Extract the (X, Y) coordinate from the center of the cell holding the provided text.  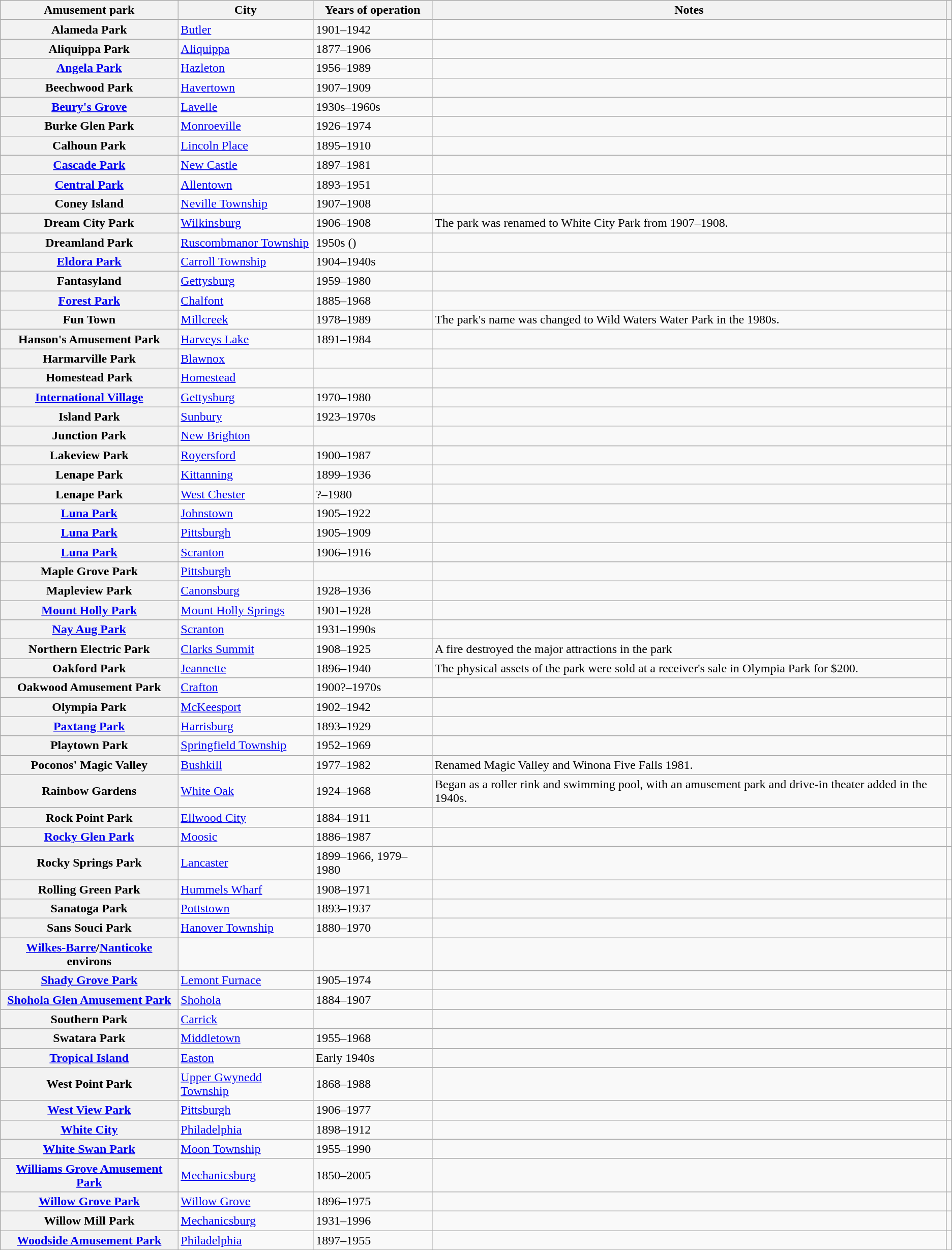
Poconos' Magic Valley (90, 765)
Eldora Park (90, 262)
White City (90, 1129)
Havertown (246, 87)
Maple Grove Park (90, 572)
Carrick (246, 1019)
1931–1996 (373, 1221)
Coney Island (90, 203)
1901–1942 (373, 29)
City (246, 10)
Amusement park (90, 10)
1955–1968 (373, 1038)
Bushkill (246, 765)
West View Park (90, 1110)
1928–1936 (373, 591)
1850–2005 (373, 1175)
1908–1925 (373, 649)
1908–1971 (373, 889)
1977–1982 (373, 765)
1900–1987 (373, 455)
1884–1907 (373, 1000)
Tropical Island (90, 1058)
1886–1987 (373, 837)
Burke Glen Park (90, 126)
Sans Souci Park (90, 928)
Wilkes-Barre/Nanticoke environs (90, 954)
1901–1928 (373, 610)
Willow Mill Park (90, 1221)
1900?–1970s (373, 688)
Upper Gwynedd Township (246, 1084)
Beechwood Park (90, 87)
Shohola Glen Amusement Park (90, 1000)
1880–1970 (373, 928)
Aliquippa (246, 49)
Royersford (246, 455)
1868–1988 (373, 1084)
Nay Aug Park (90, 630)
Willow Grove (246, 1201)
1897–1981 (373, 165)
1905–1922 (373, 513)
1931–1990s (373, 630)
Mount Holly Springs (246, 610)
Renamed Magic Valley and Winona Five Falls 1981. (690, 765)
1906–1908 (373, 223)
Began as a roller rink and swimming pool, with an amusement park and drive-in theater added in the 1940s. (690, 791)
1907–1908 (373, 203)
Middletown (246, 1038)
Wilkinsburg (246, 223)
Harrisburg (246, 726)
Homestead Park (90, 378)
Angela Park (90, 68)
Mount Holly Park (90, 610)
Johnstown (246, 513)
Woodside Amusement Park (90, 1240)
Years of operation (373, 10)
Ellwood City (246, 817)
Island Park (90, 416)
International Village (90, 397)
Southern Park (90, 1019)
Clarks Summit (246, 649)
Crafton (246, 688)
Beury's Grove (90, 107)
Rocky Glen Park (90, 837)
Hazleton (246, 68)
Moon Township (246, 1149)
Cascade Park (90, 165)
1978–1989 (373, 320)
1885–1968 (373, 301)
Kittanning (246, 474)
Rainbow Gardens (90, 791)
Dream City Park (90, 223)
West Chester (246, 494)
1907–1909 (373, 87)
1905–1974 (373, 980)
Dreamland Park (90, 243)
Mapleview Park (90, 591)
1905–1909 (373, 532)
Lancaster (246, 862)
Homestead (246, 378)
Monroeville (246, 126)
Central Park (90, 184)
Playtown Park (90, 746)
Shohola (246, 1000)
Aliquippa Park (90, 49)
Paxtang Park (90, 726)
1896–1940 (373, 668)
Olympia Park (90, 707)
Rocky Springs Park (90, 862)
1884–1911 (373, 817)
Rolling Green Park (90, 889)
1904–1940s (373, 262)
The park's name was changed to Wild Waters Water Park in the 1980s. (690, 320)
Swatara Park (90, 1038)
1897–1955 (373, 1240)
1891–1984 (373, 339)
Shady Grove Park (90, 980)
1902–1942 (373, 707)
1893–1937 (373, 909)
1898–1912 (373, 1129)
Calhoun Park (90, 145)
Williams Grove Amusement Park (90, 1175)
Fantasyland (90, 281)
1926–1974 (373, 126)
White Swan Park (90, 1149)
Oakwood Amusement Park (90, 688)
1955–1990 (373, 1149)
McKeesport (246, 707)
Early 1940s (373, 1058)
1952–1969 (373, 746)
Pottstown (246, 909)
Millcreek (246, 320)
Hanover Township (246, 928)
A fire destroyed the major attractions in the park (690, 649)
Alameda Park (90, 29)
1924–1968 (373, 791)
Northern Electric Park (90, 649)
Hanson's Amusement Park (90, 339)
1877–1906 (373, 49)
Junction Park (90, 436)
Ruscombmanor Township (246, 243)
Lavelle (246, 107)
West Point Park (90, 1084)
Harmarville Park (90, 359)
1970–1980 (373, 397)
Lemont Furnace (246, 980)
1930s–1960s (373, 107)
Notes (690, 10)
1895–1910 (373, 145)
Jeannette (246, 668)
Sanatoga Park (90, 909)
Springfield Township (246, 746)
Butler (246, 29)
Sunbury (246, 416)
1959–1980 (373, 281)
1893–1951 (373, 184)
Willow Grove Park (90, 1201)
Hummels Wharf (246, 889)
1923–1970s (373, 416)
New Brighton (246, 436)
Forest Park (90, 301)
The park was renamed to White City Park from 1907–1908. (690, 223)
1906–1977 (373, 1110)
1899–1936 (373, 474)
1893–1929 (373, 726)
Blawnox (246, 359)
1906–1916 (373, 552)
Fun Town (90, 320)
Canonsburg (246, 591)
Harveys Lake (246, 339)
The physical assets of the park were sold at a receiver's sale in Olympia Park for $200. (690, 668)
Neville Township (246, 203)
New Castle (246, 165)
Allentown (246, 184)
Carroll Township (246, 262)
?–1980 (373, 494)
Moosic (246, 837)
Easton (246, 1058)
Rock Point Park (90, 817)
Lincoln Place (246, 145)
Chalfont (246, 301)
1896–1975 (373, 1201)
White Oak (246, 791)
1956–1989 (373, 68)
1950s () (373, 243)
Lakeview Park (90, 455)
Oakford Park (90, 668)
1899–1966, 1979–1980 (373, 862)
